Provide the (X, Y) coordinate of the cell's center where the given text is located.  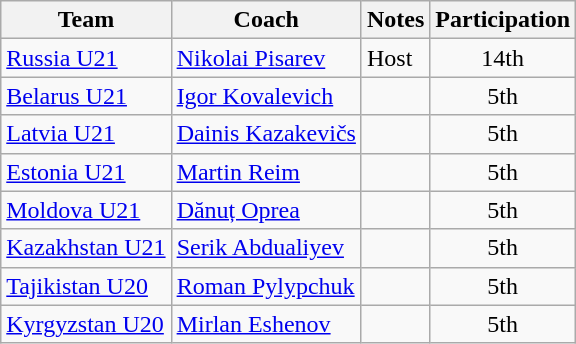
Latvia U21 (86, 134)
Mirlan Eshenov (266, 324)
Martin Reim (266, 172)
Coach (266, 20)
Participation (503, 20)
Kazakhstan U21 (86, 248)
Serik Abdualiyev (266, 248)
Notes (395, 20)
Belarus U21 (86, 96)
14th (503, 58)
Kyrgyzstan U20 (86, 324)
Nikolai Pisarev (266, 58)
Igor Kovalevich (266, 96)
Estonia U21 (86, 172)
Host (395, 58)
Team (86, 20)
Roman Pylypchuk (266, 286)
Dănuț Oprea (266, 210)
Tajikistan U20 (86, 286)
Dainis Kazakevičs (266, 134)
Russia U21 (86, 58)
Moldova U21 (86, 210)
